Find where the given text appears and provide that cell's center as (X, Y) coordinate. 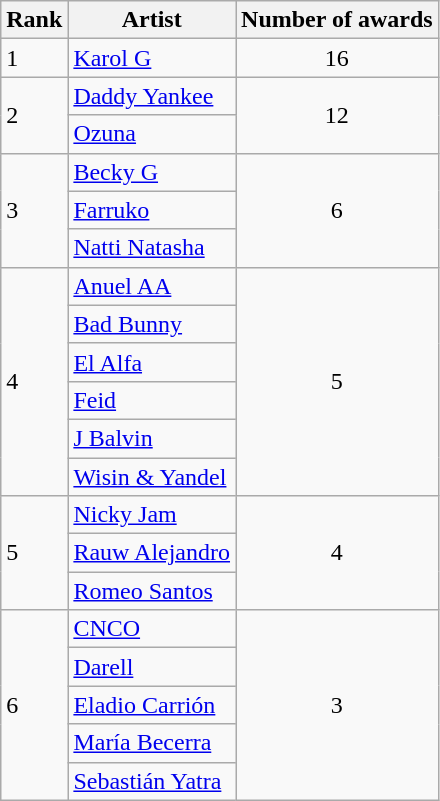
Darell (152, 667)
2 (34, 115)
CNCO (152, 629)
El Alfa (152, 362)
Wisin & Yandel (152, 477)
Rauw Alejandro (152, 553)
Eladio Carrión (152, 705)
Anuel AA (152, 286)
Ozuna (152, 134)
Farruko (152, 210)
Bad Bunny (152, 324)
Daddy Yankee (152, 96)
Rank (34, 20)
María Becerra (152, 743)
Becky G (152, 172)
Karol G (152, 58)
Romeo Santos (152, 591)
Number of awards (338, 20)
Sebastián Yatra (152, 781)
Artist (152, 20)
16 (338, 58)
J Balvin (152, 438)
Natti Natasha (152, 248)
Nicky Jam (152, 515)
Feid (152, 400)
1 (34, 58)
12 (338, 115)
